Find where the given text appears and provide that cell's center as [x, y] coordinate. 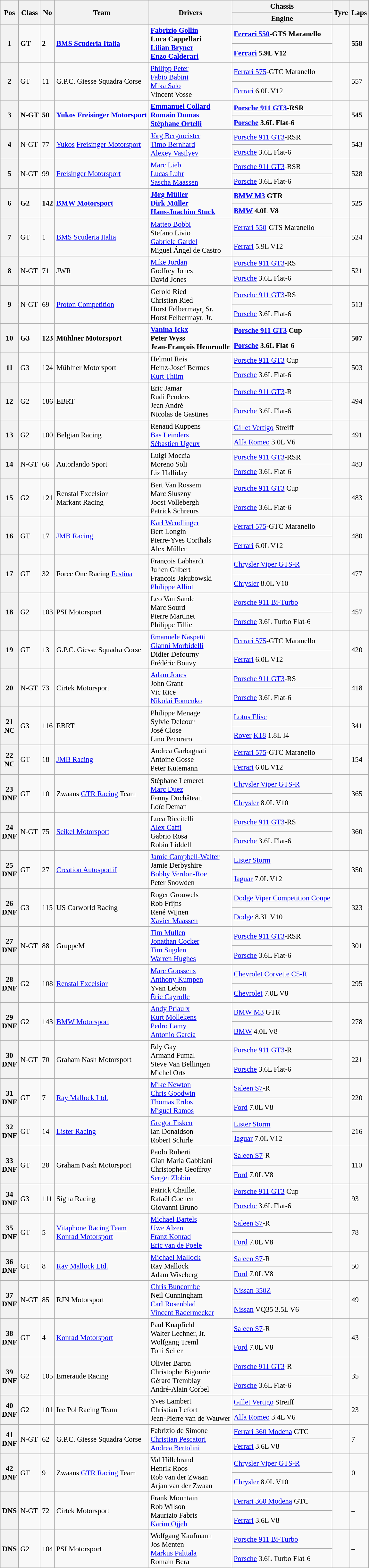
101 [47, 1410]
491 [359, 435]
78 [359, 1233]
Lotus Elise [282, 716]
29DNF [10, 1022]
6 [10, 203]
Autorlando Sport [102, 464]
39DNF [10, 1376]
Tyre [341, 12]
278 [359, 1022]
Andy Priaulx Kurt Mollekens Pedro Lamy Antonio García [190, 1022]
Wolfgang Kaufmann Jos Menten Markus Palttala Romain Bera [190, 1549]
457 [359, 612]
507 [359, 338]
70 [47, 1059]
Olivier Baron Christophe Bigourie Gérard Tremblay André-Alain Corbel [190, 1376]
418 [359, 688]
37DNF [10, 1300]
66 [47, 464]
Luca Riccitelli Alex Caffi Gabrio Rosa Robin Liddell [190, 832]
Ice Pol Racing Team [102, 1410]
Drivers [190, 12]
115 [47, 907]
350 [359, 870]
Fabrizio de Simone Christian Pescatori Andrea Bertolini [190, 1439]
494 [359, 401]
Jörg Müller Dirk Müller Hans-Joachim Stuck [190, 203]
Seikel Motorsport [102, 832]
Proton Competition [102, 305]
477 [359, 574]
38DNF [10, 1338]
Gregor Fisken Ian Donaldson Robert Schirle [190, 1132]
301 [359, 946]
85 [47, 1300]
Emeraude Racing [102, 1376]
Chassis [282, 6]
24DNF [10, 832]
111 [47, 1199]
Fabrizio Gollin Luca Cappellari Lilian Bryner Enzo Calderari [190, 44]
Force One Racing Festina [102, 574]
Leo Van Sande Marc Sourd Pierre Martinet Philippe Tillie [190, 612]
31DNF [10, 1098]
Renaud Kuppens Bas Leinders Sébastien Ugeux [190, 435]
Emanuele Naspetti Gianni Morbidelli Didier Defourny Frédéric Bouvy [190, 650]
Matteo Bobbi Stefano Livio Gabriele Gardel Miguel Ángel de Castro [190, 237]
525 [359, 203]
Philipp Peter Fabio Babini Mika Salo Vincent Vosse [190, 81]
35DNF [10, 1233]
15 [10, 498]
RJN Motorsport [102, 1300]
Andrea Garbagnati Antoine Gosse Peter Kutemann [190, 760]
Roger Grouwels Rob Frijns René Wijnen Xavier Maassen [190, 907]
103 [47, 612]
221 [359, 1059]
Mike Jordan Godfrey Jones David Jones [190, 271]
26DNF [10, 907]
116 [47, 726]
Helmut Reis Heinz-Josef Bermes Kurt Thiim [190, 367]
Adam Jones John Grant Vic Rice Nikolai Fomenko [190, 688]
Nissan VQ35 3.5L V6 [282, 1310]
Alfa Romeo 3.0L V6 [282, 442]
Eric Jamar Rudi Penders Jean André Nicolas de Gastines [190, 401]
Konrad Motorsport [102, 1338]
33DNF [10, 1165]
Dodge 8.3L V10 [282, 917]
Renstal Excelsior [102, 984]
77 [47, 145]
365 [359, 793]
Frank Mountain Rob Wilson Maurizio Fabris Karim Ojjeh [190, 1511]
Vitaphone Racing Team Konrad Motorsport [102, 1233]
528 [359, 174]
25DNF [10, 870]
142 [47, 203]
41DNF [10, 1439]
Chevrolet 7.0L V8 [282, 993]
Class [29, 12]
30DNF [10, 1059]
16 [10, 536]
Chris Buncombe Neil Cunningham Carl Rosenblad Vincent Radermecker [190, 1300]
32DNF [10, 1132]
521 [359, 271]
19 [10, 650]
22NC [10, 760]
Marc Lieb Lucas Luhr Sascha Maassen [190, 174]
Edy Gay Armand Fumal Steve Van Bellingen Michel Orts [190, 1059]
295 [359, 984]
12 [10, 401]
27DNF [10, 946]
341 [359, 726]
Mike Newton Chris Goodwin Thomas Erdos Miguel Ramos [190, 1098]
Engine [282, 19]
No [47, 12]
72 [47, 1511]
Chevrolet Corvette C5-R [282, 974]
49 [359, 1300]
21NC [10, 726]
124 [47, 367]
US Carworld Racing [102, 907]
71 [47, 271]
28 [47, 1165]
186 [47, 401]
Alfa Romeo 3.4L V6 [282, 1417]
Creation Autosportif [102, 870]
Signa Racing [102, 1199]
Emmanuel Collard Romain Dumas Stéphane Ortelli [190, 115]
93 [359, 1199]
143 [47, 1022]
20 [10, 688]
558 [359, 44]
42DNF [10, 1472]
27 [47, 870]
Lister Racing [102, 1132]
503 [359, 367]
100 [47, 435]
Pos [10, 12]
104 [47, 1549]
Freisinger Motorsport [102, 174]
69 [47, 305]
62 [47, 1439]
323 [359, 907]
Laps [359, 12]
GruppeM [102, 946]
JWR [102, 271]
123 [47, 338]
Stéphane Lemeret Marc Duez Fanny Duchâteau Loïc Deman [190, 793]
121 [47, 498]
35 [359, 1376]
34DNF [10, 1199]
40DNF [10, 1410]
Karl Wendlinger Bert Longin Pierre-Yves Corthals Alex Müller [190, 536]
François Labhardt Julien Gilbert François Jakubowski Philippe Alliot [190, 574]
154 [359, 760]
36DNF [10, 1266]
Team [102, 12]
43 [359, 1338]
Jamie Campbell-Walter Jamie Derbyshire Bobby Verdon-Roe Peter Snowden [190, 870]
545 [359, 115]
88 [47, 946]
75 [47, 832]
513 [359, 305]
557 [359, 81]
Nissan 350Z [282, 1290]
Vanina Ickx Peter Wyss Jean-François Hemroulle [190, 338]
220 [359, 1098]
108 [47, 984]
3 [10, 115]
Jörg Bergmeister Timo Bernhard Alexey Vasilyev [190, 145]
23 [359, 1410]
420 [359, 650]
543 [359, 145]
23DNF [10, 793]
Yves Lambert Christian Lefort Jean-Pierre van de Wauwer [190, 1410]
Bert Van Rossem Marc Sluszny Joost Vollebergh Patrick Schreurs [190, 498]
Paul Knapfield Walter Lechner, Jr. Wolfgang Treml Toni Seiler [190, 1338]
110 [359, 1165]
73 [47, 688]
Gerold Ried Christian Ried Horst Felbermayr, Sr. Horst Felbermayr, Jr. [190, 305]
28DNF [10, 984]
Belgian Racing [102, 435]
Michael Bartels Uwe Alzen Franz Konrad Eric van de Poele [190, 1233]
Renstal Excelsior Markant Racing [102, 498]
Luigi Moccia Moreno Soli Liz Halliday [190, 464]
99 [47, 174]
480 [359, 536]
Paolo Ruberti Gian Maria Gabbiani Christophe Geoffroy Sergei Zlobin [190, 1165]
Michael Mallock Ray Mallock Adam Wiseberg [190, 1266]
360 [359, 832]
Philippe Menage Sylvie Delcour José Close Lino Pecoraro [190, 726]
Dodge Viper Competition Coupe [282, 898]
216 [359, 1132]
Rover K18 1.8L I4 [282, 736]
0 [359, 1472]
Tim Mullen Jonathan Cocker Tim Sugden Warren Hughes [190, 946]
Val Hillebrand Henrik Roos Rob van der Zwaan Arjan van der Zwaan [190, 1472]
105 [47, 1376]
Marc Goossens Anthony Kumpen Yvan Lebon Éric Cayrolle [190, 984]
Patrick Chaillet Rafaël Coenen Giovanni Bruno [190, 1199]
32 [47, 574]
524 [359, 237]
